Output the [X, Y] coordinate of the center of the cell containing the given text.  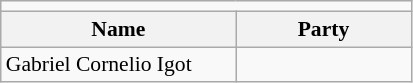
Gabriel Cornelio Igot [118, 65]
Name [118, 29]
Party [324, 29]
